Return the [x, y] coordinate for the center point of the cell that contains the specified text.  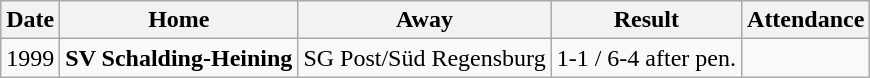
SG Post/Süd Regensburg [424, 58]
SV Schalding-Heining [179, 58]
Result [646, 20]
Attendance [806, 20]
Date [30, 20]
1-1 / 6-4 after pen. [646, 58]
1999 [30, 58]
Home [179, 20]
Away [424, 20]
